Find where the given text appears and provide that cell's center as [x, y] coordinate. 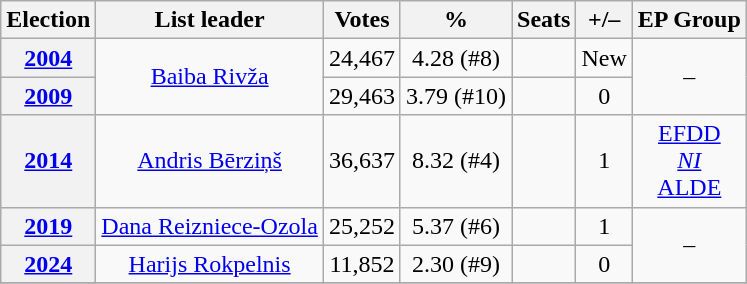
EFDD NI ALDE [689, 161]
3.79 (#10) [456, 96]
2009 [48, 96]
Votes [362, 20]
5.37 (#6) [456, 226]
New [604, 58]
2.30 (#9) [456, 264]
+/– [604, 20]
2004 [48, 58]
% [456, 20]
24,467 [362, 58]
4.28 (#8) [456, 58]
Harijs Rokpelnis [210, 264]
2024 [48, 264]
36,637 [362, 161]
EP Group [689, 20]
8.32 (#4) [456, 161]
2014 [48, 161]
Seats [544, 20]
25,252 [362, 226]
Andris Bērziņš [210, 161]
Election [48, 20]
Baiba Rivža [210, 77]
29,463 [362, 96]
11,852 [362, 264]
2019 [48, 226]
Dana Reizniece-Ozola [210, 226]
List leader [210, 20]
